Find where the given text appears and provide that cell's center as (X, Y) coordinate. 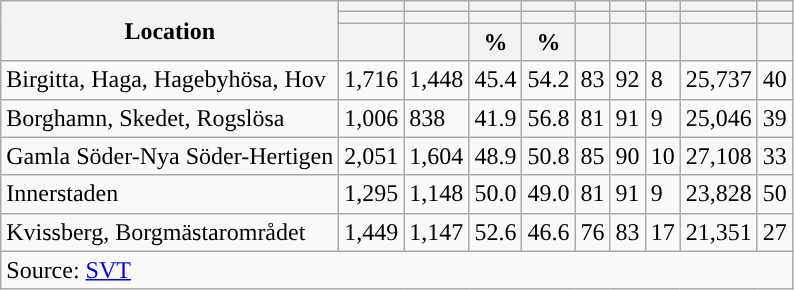
17 (662, 232)
48.9 (496, 156)
1,604 (436, 156)
25,737 (718, 80)
838 (436, 118)
33 (774, 156)
2,051 (372, 156)
40 (774, 80)
1,006 (372, 118)
54.2 (548, 80)
50 (774, 194)
Source: SVT (397, 270)
85 (592, 156)
10 (662, 156)
23,828 (718, 194)
Location (170, 31)
90 (628, 156)
39 (774, 118)
27,108 (718, 156)
25,046 (718, 118)
45.4 (496, 80)
Borghamn, Skedet, Rogslösa (170, 118)
50.0 (496, 194)
46.6 (548, 232)
Innerstaden (170, 194)
Birgitta, Haga, Hagebyhösa, Hov (170, 80)
8 (662, 80)
49.0 (548, 194)
1,295 (372, 194)
1,448 (436, 80)
1,148 (436, 194)
Gamla Söder-Nya Söder-Hertigen (170, 156)
76 (592, 232)
1,716 (372, 80)
1,147 (436, 232)
1,449 (372, 232)
41.9 (496, 118)
Kvissberg, Borgmästarområdet (170, 232)
21,351 (718, 232)
50.8 (548, 156)
27 (774, 232)
52.6 (496, 232)
92 (628, 80)
56.8 (548, 118)
